Scan for the cell matching the given text and deliver its (x, y) coordinate at center. 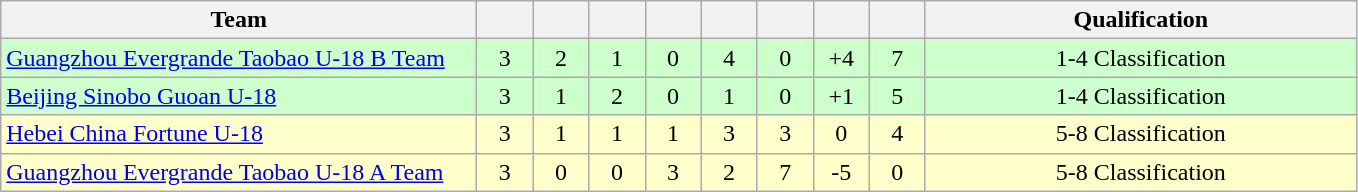
Team (239, 20)
Hebei China Fortune U-18 (239, 134)
Beijing Sinobo Guoan U-18 (239, 96)
+4 (841, 58)
Guangzhou Evergrande Taobao U-18 B Team (239, 58)
Guangzhou Evergrande Taobao U-18 A Team (239, 172)
5 (897, 96)
-5 (841, 172)
Qualification (1140, 20)
+1 (841, 96)
